Locate the cell with the specified text and output its (X, Y) center coordinate. 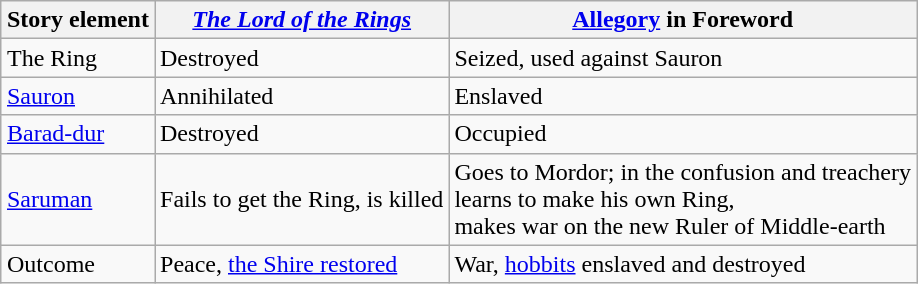
Annihilated (301, 96)
Seized, used against Sauron (683, 58)
Outcome (78, 264)
Enslaved (683, 96)
War, hobbits enslaved and destroyed (683, 264)
The Ring (78, 58)
Fails to get the Ring, is killed (301, 199)
Allegory in Foreword (683, 20)
Barad-dur (78, 134)
Goes to Mordor; in the confusion and treacherylearns to make his own Ring,makes war on the new Ruler of Middle-earth (683, 199)
Saruman (78, 199)
Occupied (683, 134)
The Lord of the Rings (301, 20)
Sauron (78, 96)
Story element (78, 20)
Peace, the Shire restored (301, 264)
